From the cell containing the given text, extract its center point as [x, y] coordinate. 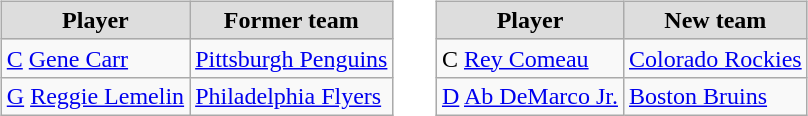
New team [715, 20]
Boston Bruins [715, 96]
G Reggie Lemelin [95, 96]
Colorado Rockies [715, 58]
Philadelphia Flyers [292, 96]
D Ab DeMarco Jr. [530, 96]
Former team [292, 20]
Pittsburgh Penguins [292, 58]
C Gene Carr [95, 58]
C Rey Comeau [530, 58]
